Determine the [X, Y] coordinate at the center of the cell enclosing the given text.  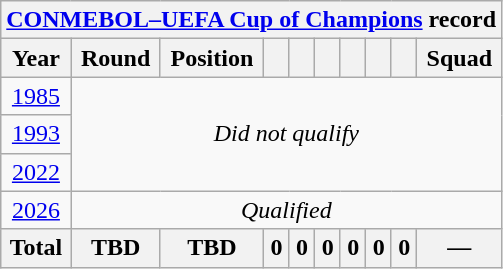
Round [116, 58]
2026 [36, 210]
Did not qualify [286, 134]
2022 [36, 172]
Year [36, 58]
CONMEBOL–UEFA Cup of Champions record [252, 20]
Position [212, 58]
Qualified [286, 210]
— [460, 248]
Squad [460, 58]
1985 [36, 96]
Total [36, 248]
1993 [36, 134]
